Detect which cell encompasses the target text, then output its [X, Y] center coordinate. 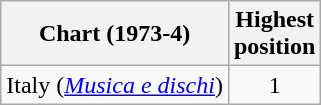
Italy (Musica e dischi) [115, 85]
Chart (1973-4) [115, 34]
1 [274, 85]
Highestposition [274, 34]
